Pinpoint the cell where the given text exists, returning its [x, y] midpoint coordinate. 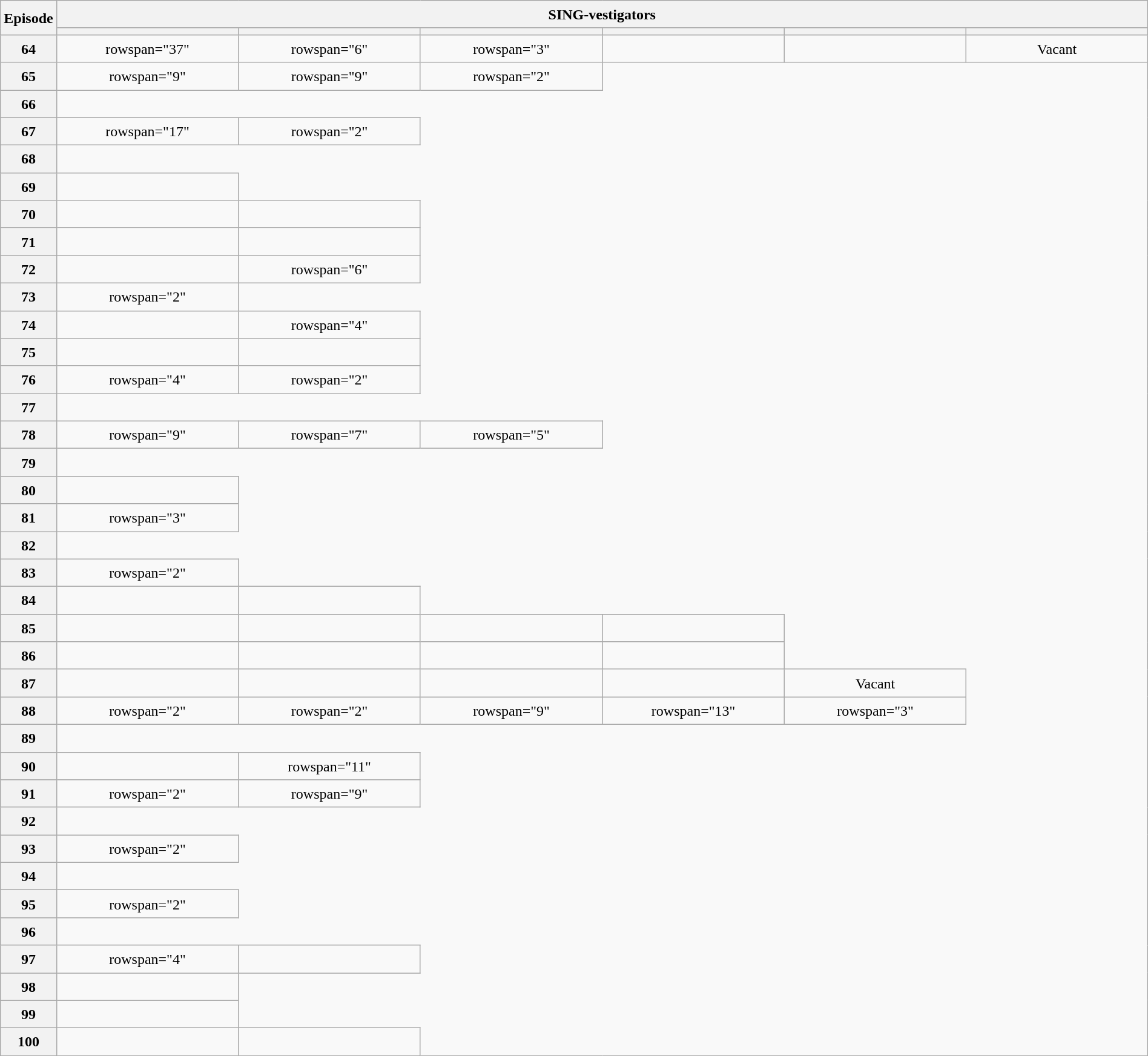
68 [28, 159]
97 [28, 959]
67 [28, 131]
rowspan="11" [329, 766]
88 [28, 711]
100 [28, 1042]
71 [28, 242]
79 [28, 463]
90 [28, 766]
98 [28, 986]
75 [28, 352]
rowspan="13" [694, 711]
93 [28, 849]
96 [28, 931]
91 [28, 794]
89 [28, 738]
87 [28, 683]
76 [28, 380]
82 [28, 546]
86 [28, 656]
69 [28, 186]
rowspan="7" [329, 435]
85 [28, 628]
99 [28, 1014]
77 [28, 408]
SING-vestigators [602, 15]
84 [28, 601]
70 [28, 214]
72 [28, 269]
66 [28, 104]
64 [28, 48]
rowspan="17" [148, 131]
80 [28, 490]
94 [28, 876]
83 [28, 573]
rowspan="5" [511, 435]
65 [28, 76]
Episode [28, 18]
rowspan="37" [148, 48]
81 [28, 518]
73 [28, 297]
95 [28, 904]
92 [28, 821]
74 [28, 325]
78 [28, 435]
